Return the (X, Y) coordinate for the center point of the cell that contains the specified text.  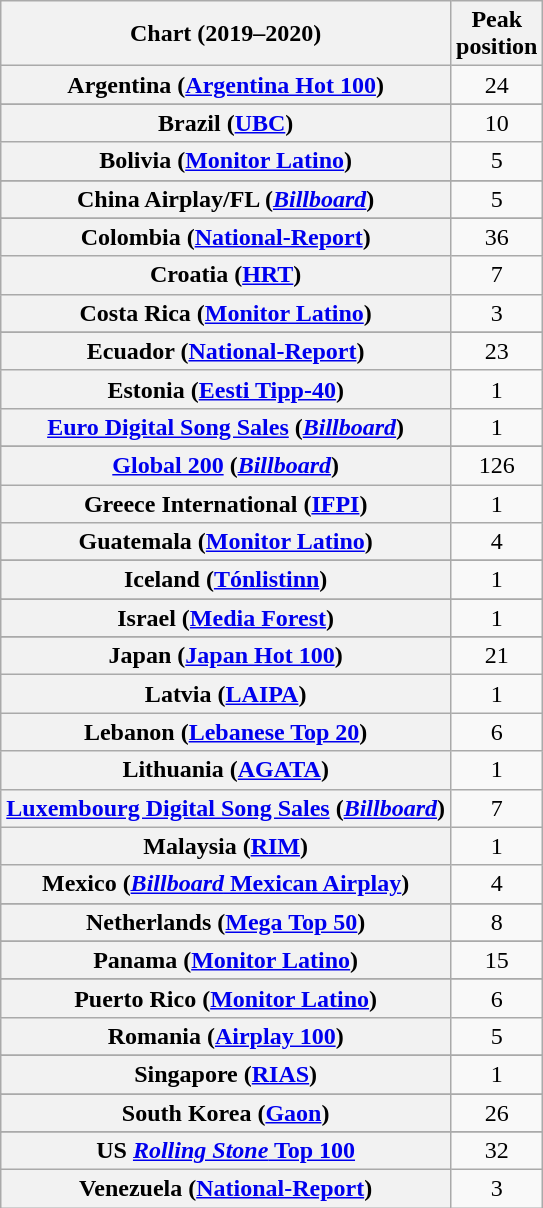
Bolivia (Monitor Latino) (226, 161)
Costa Rica (Monitor Latino) (226, 313)
Romania (Airplay 100) (226, 1036)
Peak position (497, 34)
Estonia (Eesti Tipp-40) (226, 389)
Panama (Monitor Latino) (226, 960)
Chart (2019–2020) (226, 34)
24 (497, 85)
Global 200 (Billboard) (226, 465)
South Korea (Gaon) (226, 1113)
Netherlands (Mega Top 50) (226, 922)
32 (497, 1151)
China Airplay/FL (Billboard) (226, 199)
Greece International (IFPI) (226, 503)
126 (497, 465)
Mexico (Billboard Mexican Airplay) (226, 884)
15 (497, 960)
8 (497, 922)
Puerto Rico (Monitor Latino) (226, 998)
Lebanon (Lebanese Top 20) (226, 732)
Venezuela (National-Report) (226, 1189)
Singapore (RIAS) (226, 1074)
Israel (Media Forest) (226, 618)
Argentina (Argentina Hot 100) (226, 85)
Luxembourg Digital Song Sales (Billboard) (226, 808)
Latvia (LAIPA) (226, 694)
Croatia (HRT) (226, 275)
10 (497, 123)
Lithuania (AGATA) (226, 770)
Guatemala (Monitor Latino) (226, 542)
Japan (Japan Hot 100) (226, 656)
Euro Digital Song Sales (Billboard) (226, 427)
36 (497, 237)
Iceland (Tónlistinn) (226, 580)
Malaysia (RIM) (226, 846)
US Rolling Stone Top 100 (226, 1151)
23 (497, 351)
21 (497, 656)
Colombia (National-Report) (226, 237)
Ecuador (National-Report) (226, 351)
26 (497, 1113)
Brazil (UBC) (226, 123)
